Determine the [X, Y] coordinate at the center of the cell enclosing the given text.  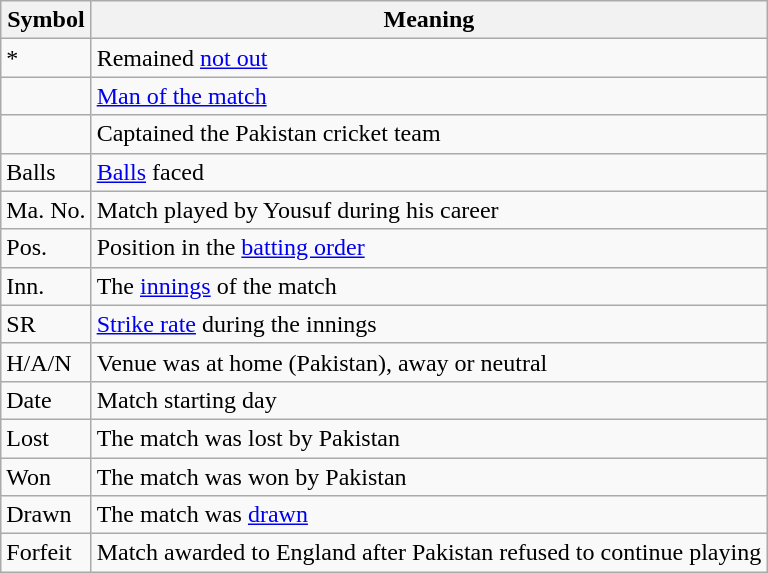
Match played by Yousuf during his career [429, 210]
Lost [46, 438]
Captained the Pakistan cricket team [429, 134]
Remained not out [429, 58]
The match was lost by Pakistan [429, 438]
Meaning [429, 20]
Man of the match [429, 96]
Match starting day [429, 400]
* [46, 58]
Ma. No. [46, 210]
SR [46, 324]
Balls faced [429, 172]
Strike rate during the innings [429, 324]
Pos. [46, 248]
Balls [46, 172]
Inn. [46, 286]
The match was drawn [429, 515]
Won [46, 477]
Match awarded to England after Pakistan refused to continue playing [429, 553]
The match was won by Pakistan [429, 477]
Venue was at home (Pakistan), away or neutral [429, 362]
Date [46, 400]
H/A/N [46, 362]
Position in the batting order [429, 248]
Forfeit [46, 553]
Drawn [46, 515]
Symbol [46, 20]
The innings of the match [429, 286]
